Provide the [x, y] coordinate of the cell's center where the given text is located.  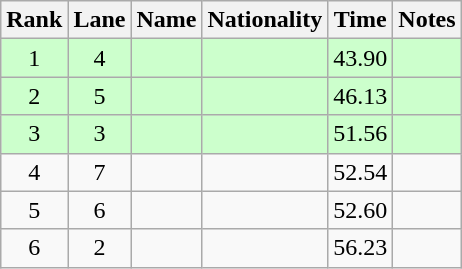
Notes [427, 20]
Rank [34, 20]
52.60 [360, 210]
1 [34, 58]
51.56 [360, 134]
56.23 [360, 248]
43.90 [360, 58]
Lane [100, 20]
7 [100, 172]
Nationality [265, 20]
Time [360, 20]
Name [166, 20]
46.13 [360, 96]
52.54 [360, 172]
